Find where the given text appears and provide that cell's center as (X, Y) coordinate. 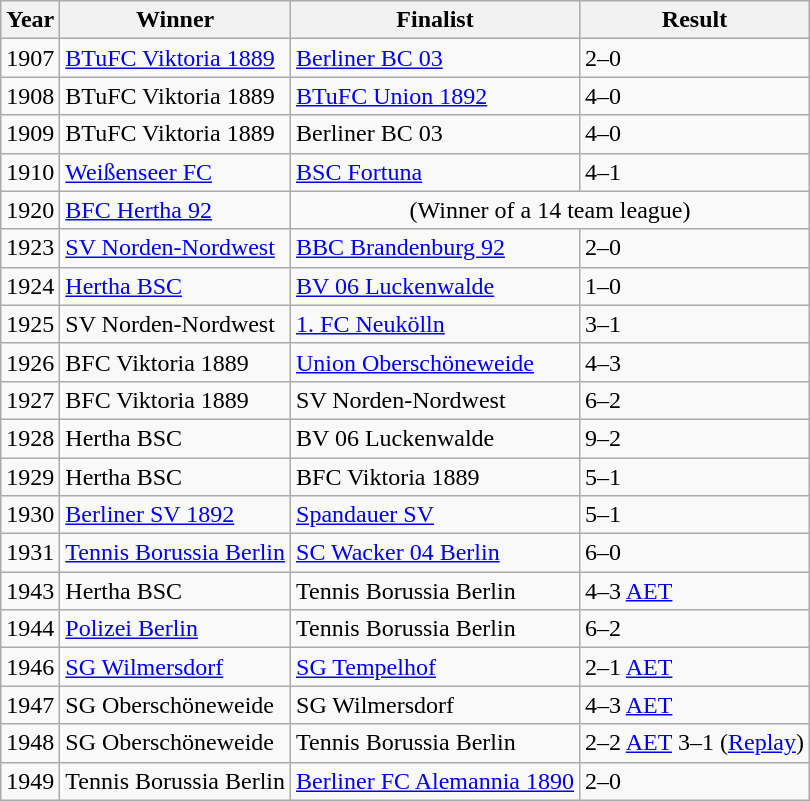
Polizei Berlin (176, 629)
Winner (176, 20)
Finalist (436, 20)
1–0 (695, 286)
3–1 (695, 324)
1927 (30, 400)
1924 (30, 286)
1929 (30, 477)
BBC Brandenburg 92 (436, 248)
1944 (30, 629)
(Winner of a 14 team league) (550, 210)
Union Oberschöneweide (436, 362)
4–1 (695, 172)
1943 (30, 591)
2–1 AET (695, 667)
1. FC Neukölln (436, 324)
SG Tempelhof (436, 667)
4–3 (695, 362)
6–0 (695, 553)
1928 (30, 438)
Result (695, 20)
1930 (30, 515)
1907 (30, 58)
Weißenseer FC (176, 172)
1909 (30, 134)
Spandauer SV (436, 515)
1920 (30, 210)
BSC Fortuna (436, 172)
1948 (30, 743)
SC Wacker 04 Berlin (436, 553)
1931 (30, 553)
BFC Hertha 92 (176, 210)
1923 (30, 248)
9–2 (695, 438)
1947 (30, 705)
1926 (30, 362)
1946 (30, 667)
1925 (30, 324)
1949 (30, 781)
Berliner FC Alemannia 1890 (436, 781)
Berliner SV 1892 (176, 515)
2–2 AET 3–1 (Replay) (695, 743)
BTuFC Union 1892 (436, 96)
1908 (30, 96)
1910 (30, 172)
Year (30, 20)
